Extract the (x, y) coordinate from the center of the cell holding the provided text.  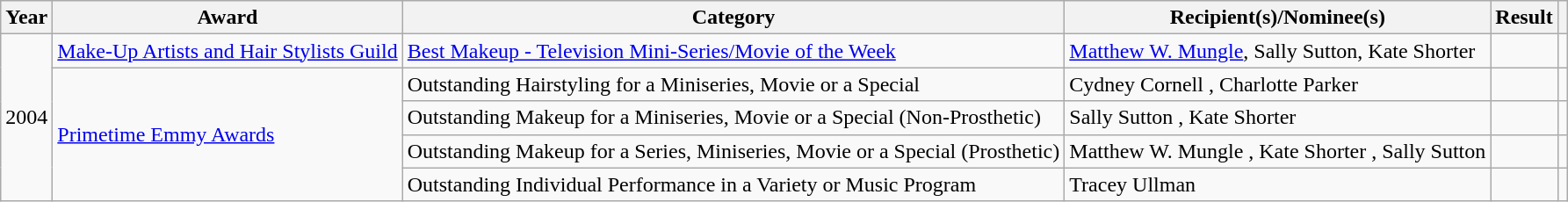
Sally Sutton , Kate Shorter (1277, 118)
2004 (26, 118)
Category (733, 18)
Outstanding Makeup for a Series, Miniseries, Movie or a Special (Prosthetic) (733, 151)
Outstanding Individual Performance in a Variety or Music Program (733, 184)
Outstanding Hairstyling for a Miniseries, Movie or a Special (733, 84)
Make-Up Artists and Hair Stylists Guild (228, 51)
Primetime Emmy Awards (228, 134)
Cydney Cornell , Charlotte Parker (1277, 84)
Outstanding Makeup for a Miniseries, Movie or a Special (Non-Prosthetic) (733, 118)
Best Makeup - Television Mini-Series/Movie of the Week (733, 51)
Matthew W. Mungle, Sally Sutton, Kate Shorter (1277, 51)
Matthew W. Mungle , Kate Shorter , Sally Sutton (1277, 151)
Award (228, 18)
Year (26, 18)
Tracey Ullman (1277, 184)
Result (1524, 18)
Recipient(s)/Nominee(s) (1277, 18)
